Return the (X, Y) coordinate for the center point of the cell that contains the specified text.  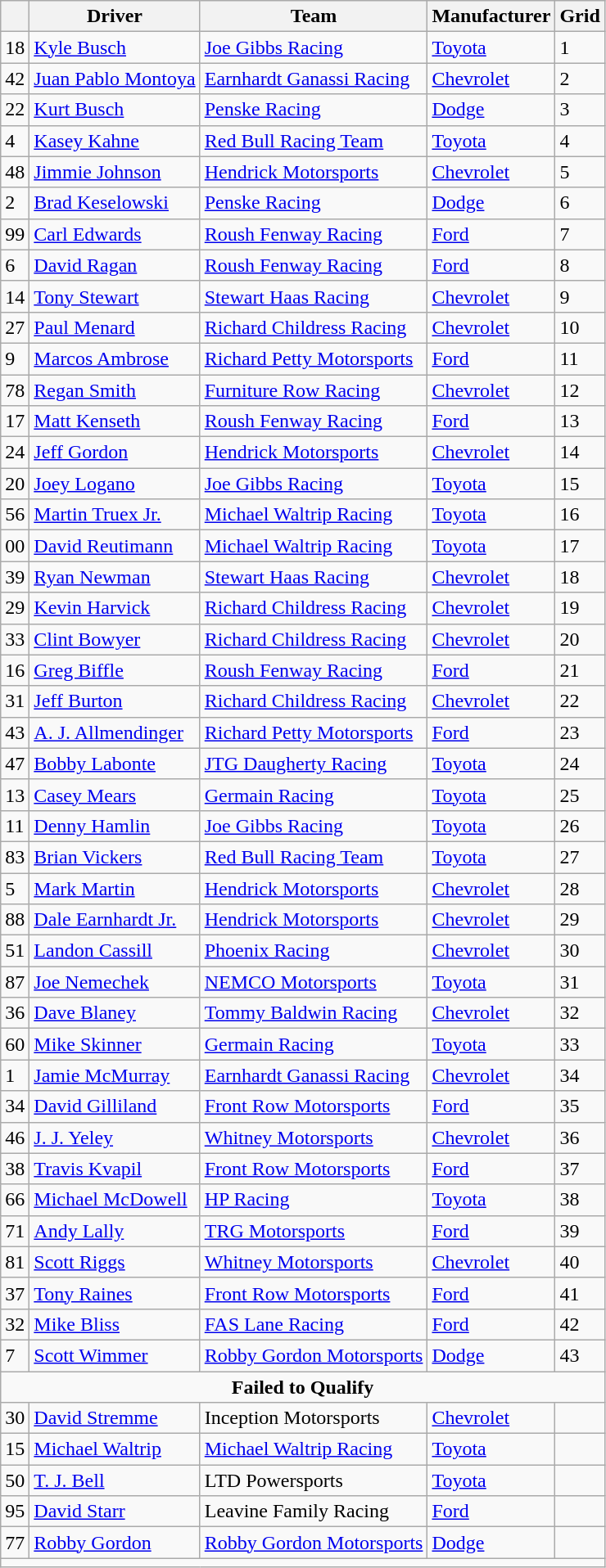
Furniture Row Racing (314, 390)
77 (15, 1543)
Jeff Burton (115, 701)
Grid (580, 16)
Mike Skinner (115, 1044)
Driver (115, 16)
Joe Nemechek (115, 982)
Denny Hamlin (115, 826)
Regan Smith (115, 390)
NEMCO Motorsports (314, 982)
25 (580, 795)
David Starr (115, 1512)
David Reutimann (115, 546)
26 (580, 826)
David Gilliland (115, 1106)
46 (15, 1138)
Brad Keselowski (115, 203)
Paul Menard (115, 327)
Carl Edwards (115, 234)
12 (580, 390)
Team (314, 16)
Tommy Baldwin Racing (314, 1013)
Dave Blaney (115, 1013)
David Ragan (115, 265)
3 (580, 110)
19 (580, 608)
Michael McDowell (115, 1200)
Leavine Family Racing (314, 1512)
81 (15, 1262)
10 (580, 327)
Clint Bowyer (115, 639)
Ryan Newman (115, 577)
Tony Stewart (115, 296)
Kasey Kahne (115, 141)
71 (15, 1231)
00 (15, 546)
Failed to Qualify (303, 1387)
56 (15, 515)
66 (15, 1200)
A. J. Allmendinger (115, 732)
40 (580, 1262)
21 (580, 670)
Landon Cassill (115, 951)
David Stremme (115, 1418)
50 (15, 1480)
Jeff Gordon (115, 453)
Scott Wimmer (115, 1355)
47 (15, 764)
Dale Earnhardt Jr. (115, 920)
JTG Daugherty Racing (314, 764)
Scott Riggs (115, 1262)
78 (15, 390)
FAS Lane Racing (314, 1324)
T. J. Bell (115, 1480)
Andy Lally (115, 1231)
Michael Waltrip (115, 1449)
Jimmie Johnson (115, 172)
Mike Bliss (115, 1324)
J. J. Yeley (115, 1138)
Travis Kvapil (115, 1169)
Robby Gordon (115, 1543)
HP Racing (314, 1200)
95 (15, 1512)
Manufacturer (491, 16)
87 (15, 982)
Jamie McMurray (115, 1075)
Bobby Labonte (115, 764)
88 (15, 920)
41 (580, 1293)
83 (15, 857)
Matt Kenseth (115, 421)
28 (580, 888)
Kurt Busch (115, 110)
35 (580, 1106)
8 (580, 265)
TRG Motorsports (314, 1231)
48 (15, 172)
Martin Truex Jr. (115, 515)
60 (15, 1044)
Brian Vickers (115, 857)
Kyle Busch (115, 47)
Phoenix Racing (314, 951)
Kevin Harvick (115, 608)
51 (15, 951)
Juan Pablo Montoya (115, 79)
Mark Martin (115, 888)
99 (15, 234)
Greg Biffle (115, 670)
23 (580, 732)
Marcos Ambrose (115, 358)
Casey Mears (115, 795)
LTD Powersports (314, 1480)
Joey Logano (115, 484)
Tony Raines (115, 1293)
Inception Motorsports (314, 1418)
